Detect which cell encompasses the target text, then output its (X, Y) center coordinate. 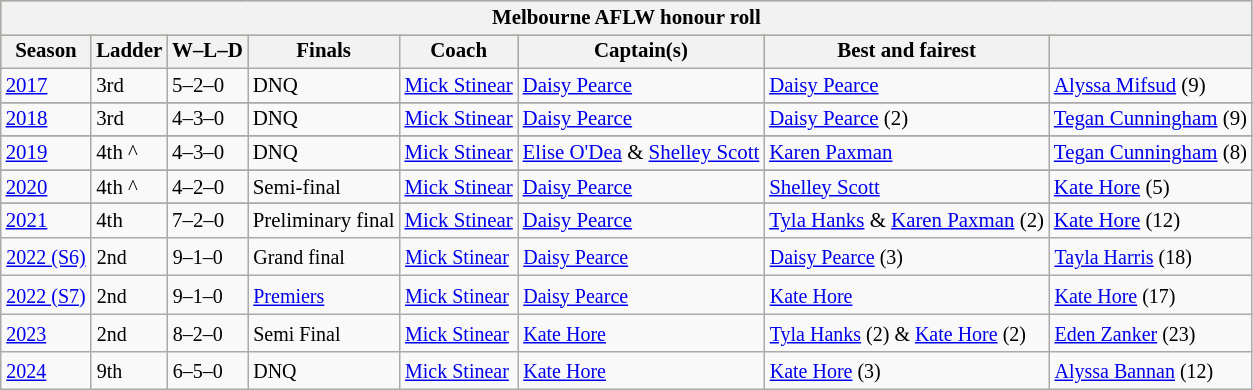
Kate Hore (12) (1150, 221)
Kate Hore (3) (906, 371)
2017 (46, 85)
Shelley Scott (906, 187)
8–2–0 (208, 333)
4th (129, 221)
Captain(s) (642, 52)
Tayla Harris (18) (1150, 257)
Tegan Cunningham (8) (1150, 153)
Finals (324, 52)
Kate Hore (5) (1150, 187)
5–2–0 (208, 85)
Preliminary final (324, 221)
Alyssa Bannan (12) (1150, 371)
Alyssa Mifsud (9) (1150, 85)
Melbourne AFLW honour roll (626, 18)
W–L–D (208, 52)
9th (129, 371)
Tyla Hanks & Karen Paxman (2) (906, 221)
2024 (46, 371)
Daisy Pearce (3) (906, 257)
Ladder (129, 52)
Best and fairest (906, 52)
Coach (458, 52)
2020 (46, 187)
Semi-final (324, 187)
Tyla Hanks (2) & Kate Hore (2) (906, 333)
4–2–0 (208, 187)
Tegan Cunningham (9) (1150, 119)
2023 (46, 333)
2022 (S7) (46, 295)
2021 (46, 221)
Season (46, 52)
6–5–0 (208, 371)
2019 (46, 153)
2018 (46, 119)
2022 (S6) (46, 257)
Daisy Pearce (2) (906, 119)
7–2–0 (208, 221)
Grand final (324, 257)
Elise O'Dea & Shelley Scott (642, 153)
Eden Zanker (23) (1150, 333)
Karen Paxman (906, 153)
Kate Hore (17) (1150, 295)
Premiers (324, 295)
Semi Final (324, 333)
